Determine the [X, Y] coordinate at the center of the cell enclosing the given text.  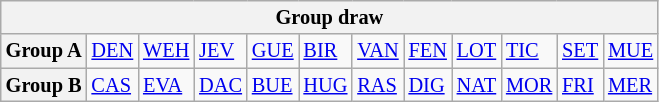
JEV [220, 51]
BUE [273, 85]
TIC [529, 51]
MOR [529, 85]
LOT [476, 51]
DIG [428, 85]
VAN [378, 51]
WEH [166, 51]
FEN [428, 51]
Group A [44, 51]
EVA [166, 85]
MUE [630, 51]
NAT [476, 85]
DAC [220, 85]
Group draw [330, 17]
DEN [113, 51]
GUE [273, 51]
FRI [580, 85]
BIR [325, 51]
MER [630, 85]
RAS [378, 85]
SET [580, 51]
HUG [325, 85]
Group B [44, 85]
CAS [113, 85]
